Output the [X, Y] coordinate of the center of the cell containing the given text.  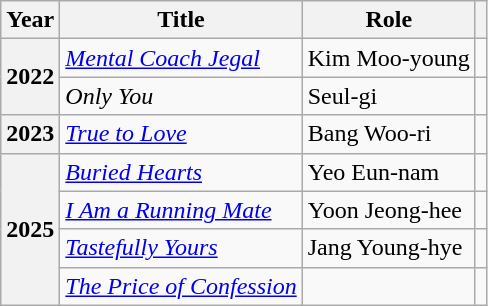
Year [30, 20]
Yeo Eun-nam [388, 172]
Jang Young-hye [388, 248]
Title [181, 20]
2023 [30, 134]
Bang Woo-ri [388, 134]
2022 [30, 77]
Buried Hearts [181, 172]
Role [388, 20]
Seul-gi [388, 96]
2025 [30, 229]
Mental Coach Jegal [181, 58]
Yoon Jeong-hee [388, 210]
I Am a Running Mate [181, 210]
The Price of Confession [181, 286]
True to Love [181, 134]
Kim Moo-young [388, 58]
Tastefully Yours [181, 248]
Only You [181, 96]
